Find where the given text appears and provide that cell's center as (x, y) coordinate. 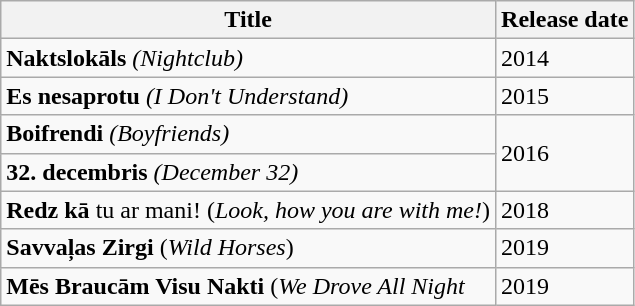
Release date (565, 20)
2016 (565, 153)
Redz kā tu ar mani! (Look, how you are with me!) (248, 210)
Es nesaprotu (I Don't Understand) (248, 96)
2015 (565, 96)
Naktslokāls (Nightclub) (248, 58)
Boifrendi (Boyfriends) (248, 134)
32. decembris (December 32) (248, 172)
2018 (565, 210)
Title (248, 20)
Savvaļas Zirgi (Wild Horses) (248, 248)
2014 (565, 58)
Mēs Braucām Visu Nakti (We Drove All Night (248, 286)
